Scan for the cell matching the given text and deliver its (X, Y) coordinate at center. 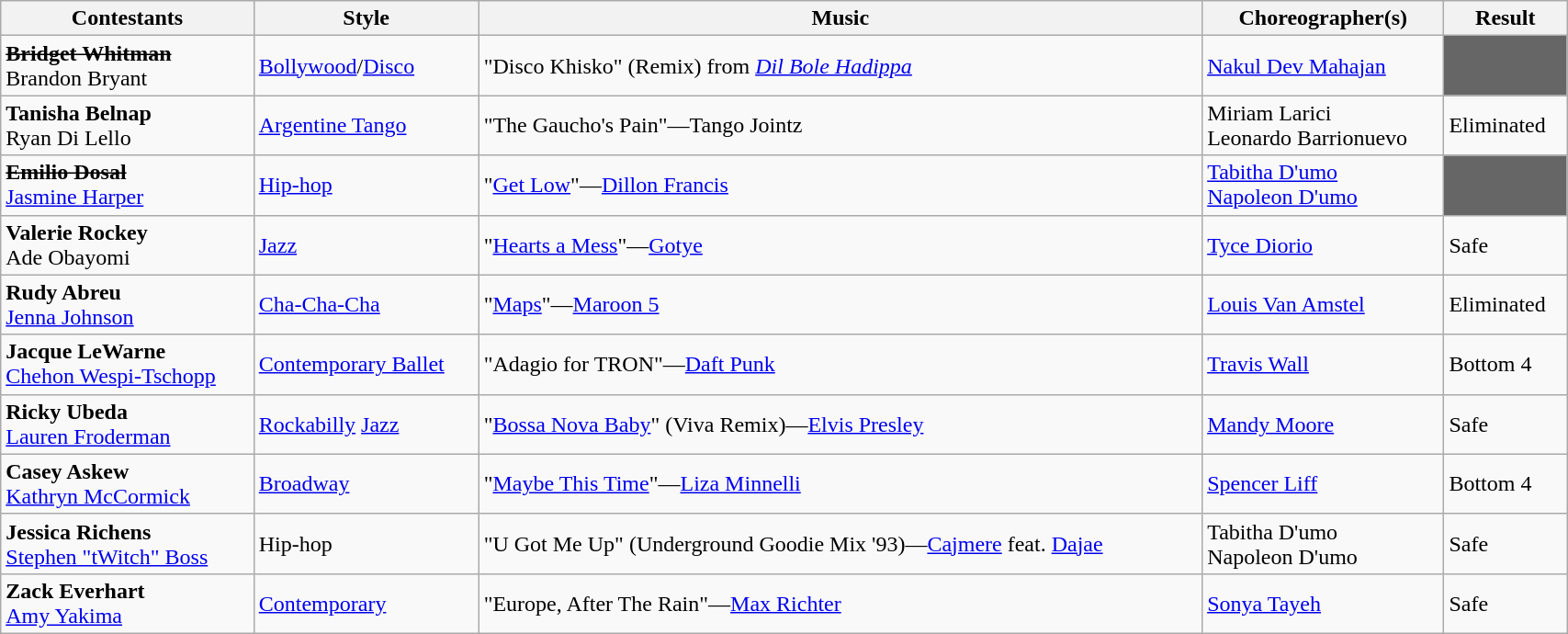
"U Got Me Up" (Underground Goodie Mix '93)—Cajmere feat. Dajae (840, 544)
Argentine Tango (366, 125)
Tyce Diorio (1323, 244)
Jazz (366, 244)
Music (840, 18)
"The Gaucho's Pain"—Tango Jointz (840, 125)
"Maps"—Maroon 5 (840, 305)
Emilio Dosal Jasmine Harper (127, 186)
Spencer Liff (1323, 483)
Ricky UbedaLauren Froderman (127, 425)
"Europe, After The Rain"—Max Richter (840, 603)
"Maybe This Time"—Liza Minnelli (840, 483)
Mandy Moore (1323, 425)
"Get Low"—Dillon Francis (840, 186)
Rudy Abreu Jenna Johnson (127, 305)
Valerie Rockey Ade Obayomi (127, 244)
Tanisha Belnap Ryan Di Lello (127, 125)
Broadway (366, 483)
Contestants (127, 18)
Zack Everhart Amy Yakima (127, 603)
Rockabilly Jazz (366, 425)
"Disco Khisko" (Remix) from Dil Bole Hadippa (840, 66)
"Bossa Nova Baby" (Viva Remix)—Elvis Presley (840, 425)
Travis Wall (1323, 364)
Contemporary (366, 603)
Cha-Cha-Cha (366, 305)
"Adagio for TRON"—Daft Punk (840, 364)
Miriam LariciLeonardo Barrionuevo (1323, 125)
Choreographer(s) (1323, 18)
Jacque LeWarne Chehon Wespi-Tschopp (127, 364)
Bollywood/Disco (366, 66)
Result (1506, 18)
Nakul Dev Mahajan (1323, 66)
Louis Van Amstel (1323, 305)
Jessica RichensStephen "tWitch" Boss (127, 544)
"Hearts a Mess"—Gotye (840, 244)
Style (366, 18)
Casey AskewKathryn McCormick (127, 483)
Sonya Tayeh (1323, 603)
Contemporary Ballet (366, 364)
Bridget Whitman Brandon Bryant (127, 66)
